Search for the cell housing the specified text and yield its (x, y) center coordinate. 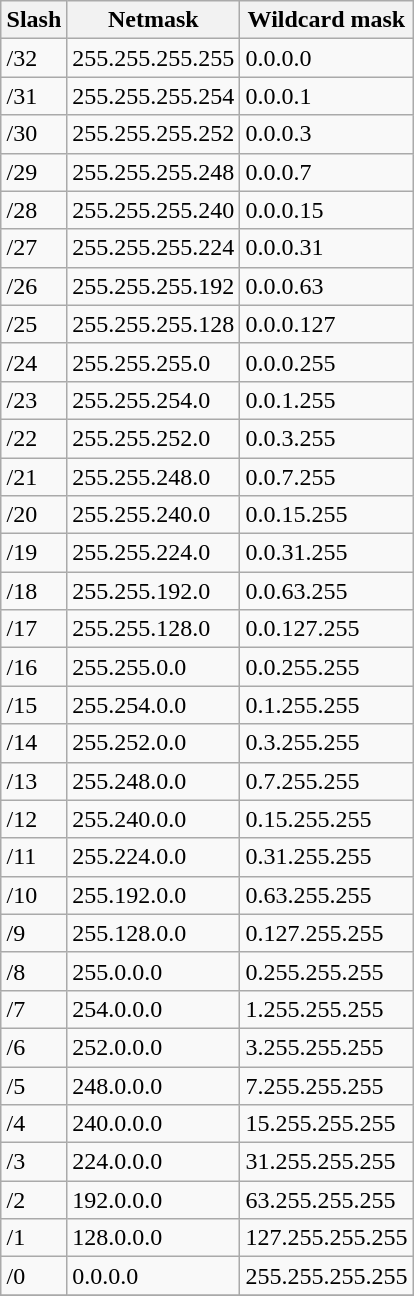
/12 (34, 819)
0.0.0.255 (326, 362)
/5 (34, 1085)
/32 (34, 58)
/27 (34, 248)
240.0.0.0 (154, 1124)
0.0.1.255 (326, 400)
255.192.0.0 (154, 895)
0.0.15.255 (326, 515)
0.0.0.31 (326, 248)
/1 (34, 1238)
192.0.0.0 (154, 1200)
255.255.255.248 (154, 172)
/9 (34, 933)
/21 (34, 477)
255.240.0.0 (154, 819)
255.128.0.0 (154, 933)
254.0.0.0 (154, 1009)
/11 (34, 857)
31.255.255.255 (326, 1162)
255.255.240.0 (154, 515)
0.0.255.255 (326, 667)
255.255.255.252 (154, 134)
0.31.255.255 (326, 857)
/30 (34, 134)
/0 (34, 1276)
63.255.255.255 (326, 1200)
255.252.0.0 (154, 743)
3.255.255.255 (326, 1047)
252.0.0.0 (154, 1047)
0.1.255.255 (326, 705)
/14 (34, 743)
/10 (34, 895)
255.0.0.0 (154, 971)
Netmask (154, 20)
255.255.254.0 (154, 400)
Slash (34, 20)
0.15.255.255 (326, 819)
255.255.255.128 (154, 324)
0.0.31.255 (326, 553)
Wildcard mask (326, 20)
255.255.255.240 (154, 210)
/15 (34, 705)
0.0.7.255 (326, 477)
/28 (34, 210)
0.63.255.255 (326, 895)
0.0.0.15 (326, 210)
/17 (34, 629)
255.255.0.0 (154, 667)
/20 (34, 515)
255.248.0.0 (154, 781)
/31 (34, 96)
/29 (34, 172)
/2 (34, 1200)
/26 (34, 286)
0.0.3.255 (326, 438)
255.254.0.0 (154, 705)
15.255.255.255 (326, 1124)
127.255.255.255 (326, 1238)
/16 (34, 667)
/18 (34, 591)
0.0.0.127 (326, 324)
0.0.127.255 (326, 629)
255.255.255.224 (154, 248)
/3 (34, 1162)
0.255.255.255 (326, 971)
255.255.224.0 (154, 553)
255.255.252.0 (154, 438)
/13 (34, 781)
/23 (34, 400)
255.255.248.0 (154, 477)
/24 (34, 362)
255.255.255.254 (154, 96)
/7 (34, 1009)
/19 (34, 553)
224.0.0.0 (154, 1162)
0.0.0.3 (326, 134)
0.7.255.255 (326, 781)
255.255.255.192 (154, 286)
/4 (34, 1124)
/6 (34, 1047)
/8 (34, 971)
7.255.255.255 (326, 1085)
0.3.255.255 (326, 743)
248.0.0.0 (154, 1085)
0.0.0.7 (326, 172)
0.0.0.1 (326, 96)
255.255.255.0 (154, 362)
0.0.0.63 (326, 286)
255.255.192.0 (154, 591)
128.0.0.0 (154, 1238)
0.0.63.255 (326, 591)
255.224.0.0 (154, 857)
0.127.255.255 (326, 933)
/25 (34, 324)
1.255.255.255 (326, 1009)
/22 (34, 438)
255.255.128.0 (154, 629)
